Search for the cell housing the specified text and yield its (x, y) center coordinate. 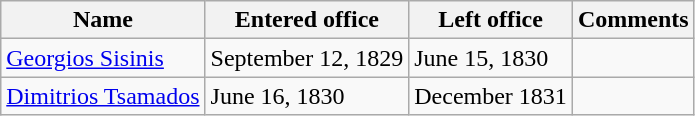
Georgios Sisinis (103, 58)
Name (103, 20)
September 12, 1829 (307, 58)
Entered office (307, 20)
December 1831 (491, 96)
Left office (491, 20)
June 16, 1830 (307, 96)
June 15, 1830 (491, 58)
Comments (633, 20)
Dimitrios Tsamados (103, 96)
